Return the (x, y) coordinate for the center point of the cell that contains the specified text.  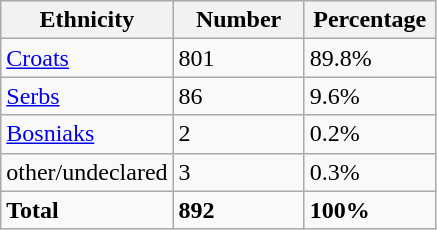
Croats (87, 58)
Serbs (87, 96)
2 (238, 134)
0.2% (370, 134)
0.3% (370, 172)
3 (238, 172)
9.6% (370, 96)
89.8% (370, 58)
86 (238, 96)
Ethnicity (87, 20)
Number (238, 20)
other/undeclared (87, 172)
Total (87, 210)
100% (370, 210)
801 (238, 58)
Bosniaks (87, 134)
892 (238, 210)
Percentage (370, 20)
